From the cell containing the given text, extract its center point as [X, Y] coordinate. 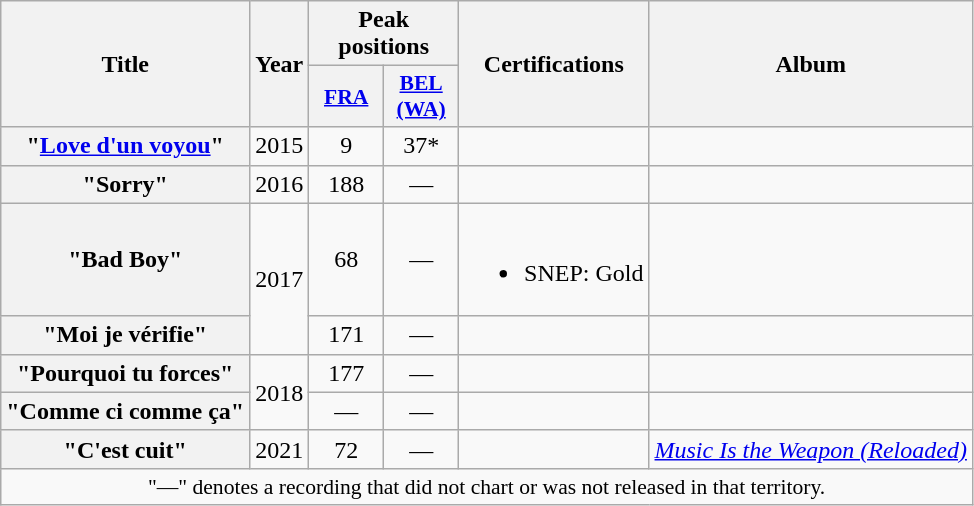
Album [810, 64]
"Pourquoi tu forces" [126, 373]
"Love d'un voyou" [126, 146]
FRA [346, 96]
177 [346, 373]
2015 [280, 146]
2021 [280, 449]
"C'est cuit" [126, 449]
188 [346, 184]
2016 [280, 184]
"—" denotes a recording that did not chart or was not released in that territory. [487, 486]
Year [280, 64]
"Comme ci comme ça" [126, 411]
"Sorry" [126, 184]
Peak positions [384, 34]
37* [422, 146]
"Bad Boy" [126, 260]
Title [126, 64]
BEL(WA) [422, 96]
Certifications [554, 64]
SNEP: Gold [554, 260]
Music Is the Weapon (Reloaded) [810, 449]
2017 [280, 278]
72 [346, 449]
171 [346, 335]
9 [346, 146]
68 [346, 260]
"Moi je vérifie" [126, 335]
2018 [280, 392]
